Extract the (X, Y) coordinate from the center of the cell holding the provided text.  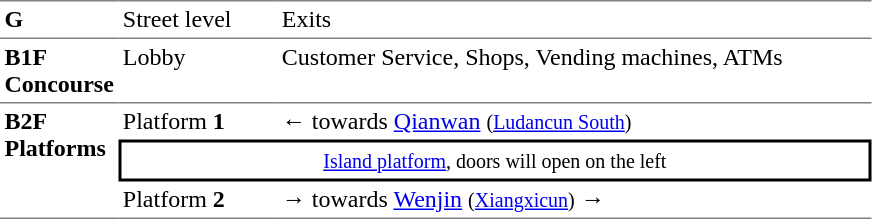
G (59, 19)
Street level (198, 19)
Exits (574, 19)
Customer Service, Shops, Vending machines, ATMs (574, 71)
B1FConcourse (59, 71)
← towards Qianwan (Ludancun South) (574, 122)
Platform 1 (198, 122)
Island platform, doors will open on the left (494, 161)
Lobby (198, 71)
